Find where the given text appears and provide that cell's center as (X, Y) coordinate. 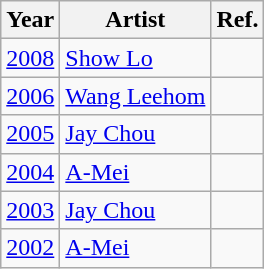
Wang Leehom (136, 96)
Show Lo (136, 58)
2003 (30, 210)
2004 (30, 172)
Year (30, 20)
2005 (30, 134)
2008 (30, 58)
Ref. (238, 20)
2006 (30, 96)
2002 (30, 248)
Artist (136, 20)
